For the text-containing cell, return its midpoint in [x, y] coordinate format. 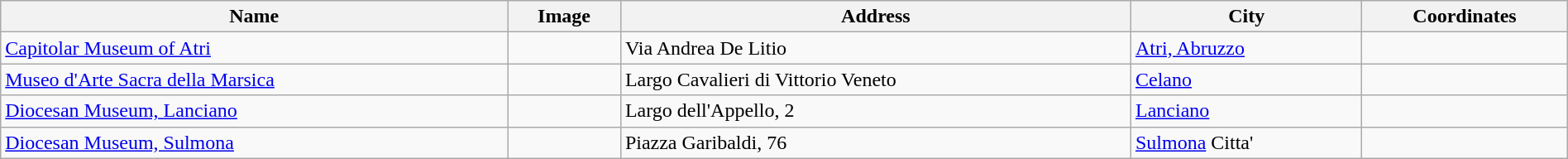
Atri, Abruzzo [1245, 48]
Via Andrea De Litio [875, 48]
Celano [1245, 79]
Diocesan Museum, Lanciano [255, 111]
Diocesan Museum, Sulmona [255, 142]
Piazza Garibaldi, 76 [875, 142]
Image [564, 17]
Name [255, 17]
Sulmona Citta' [1245, 142]
Capitolar Museum of Atri [255, 48]
Coordinates [1465, 17]
Lanciano [1245, 111]
Largo Cavalieri di Vittorio Veneto [875, 79]
Largo dell'Appello, 2 [875, 111]
Museo d'Arte Sacra della Marsica [255, 79]
Address [875, 17]
City [1245, 17]
